From the cell containing the given text, extract its center point as (X, Y) coordinate. 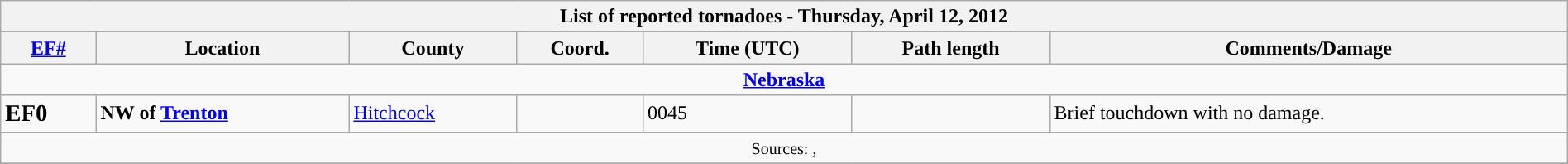
0045 (748, 113)
Hitchcock (433, 113)
Time (UTC) (748, 48)
Comments/Damage (1308, 48)
Coord. (580, 48)
Sources: , (784, 147)
Brief touchdown with no damage. (1308, 113)
NW of Trenton (222, 113)
List of reported tornadoes - Thursday, April 12, 2012 (784, 17)
EF# (48, 48)
Location (222, 48)
Path length (951, 48)
County (433, 48)
EF0 (48, 113)
Nebraska (784, 80)
